Pinpoint the cell where the given text exists, returning its [x, y] midpoint coordinate. 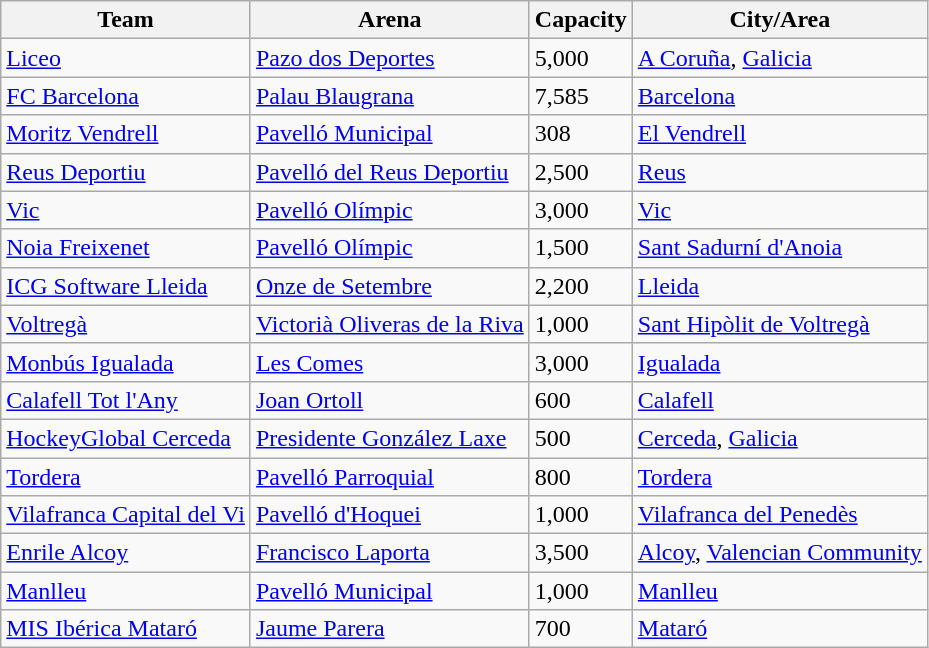
600 [580, 400]
Moritz Vendrell [126, 134]
Team [126, 20]
Vilafranca Capital del Vi [126, 515]
Sant Hipòlit de Voltregà [780, 324]
Liceo [126, 58]
ICG Software Lleida [126, 286]
500 [580, 438]
Igualada [780, 362]
Voltregà [126, 324]
El Vendrell [780, 134]
Vilafranca del Penedès [780, 515]
5,000 [580, 58]
Lleida [780, 286]
Pavelló del Reus Deportiu [390, 172]
3,500 [580, 553]
HockeyGlobal Cerceda [126, 438]
Calafell [780, 400]
Francisco Laporta [390, 553]
Les Comes [390, 362]
Jaume Parera [390, 629]
800 [580, 477]
Pazo dos Deportes [390, 58]
Sant Sadurní d'Anoia [780, 248]
Cerceda, Galicia [780, 438]
2,200 [580, 286]
Pavelló Parroquial [390, 477]
Noia Freixenet [126, 248]
Victorià Oliveras de la Riva [390, 324]
Presidente González Laxe [390, 438]
Joan Ortoll [390, 400]
Calafell Tot l'Any [126, 400]
308 [580, 134]
Reus [780, 172]
City/Area [780, 20]
Reus Deportiu [126, 172]
7,585 [580, 96]
Onze de Setembre [390, 286]
2,500 [580, 172]
Mataró [780, 629]
Barcelona [780, 96]
FC Barcelona [126, 96]
Enrile Alcoy [126, 553]
1,500 [580, 248]
700 [580, 629]
Capacity [580, 20]
Monbús Igualada [126, 362]
MIS Ibérica Mataró [126, 629]
Pavelló d'Hoquei [390, 515]
Palau Blaugrana [390, 96]
Alcoy, Valencian Community [780, 553]
A Coruña, Galicia [780, 58]
Arena [390, 20]
